Extract the [x, y] coordinate from the center of the cell holding the provided text.  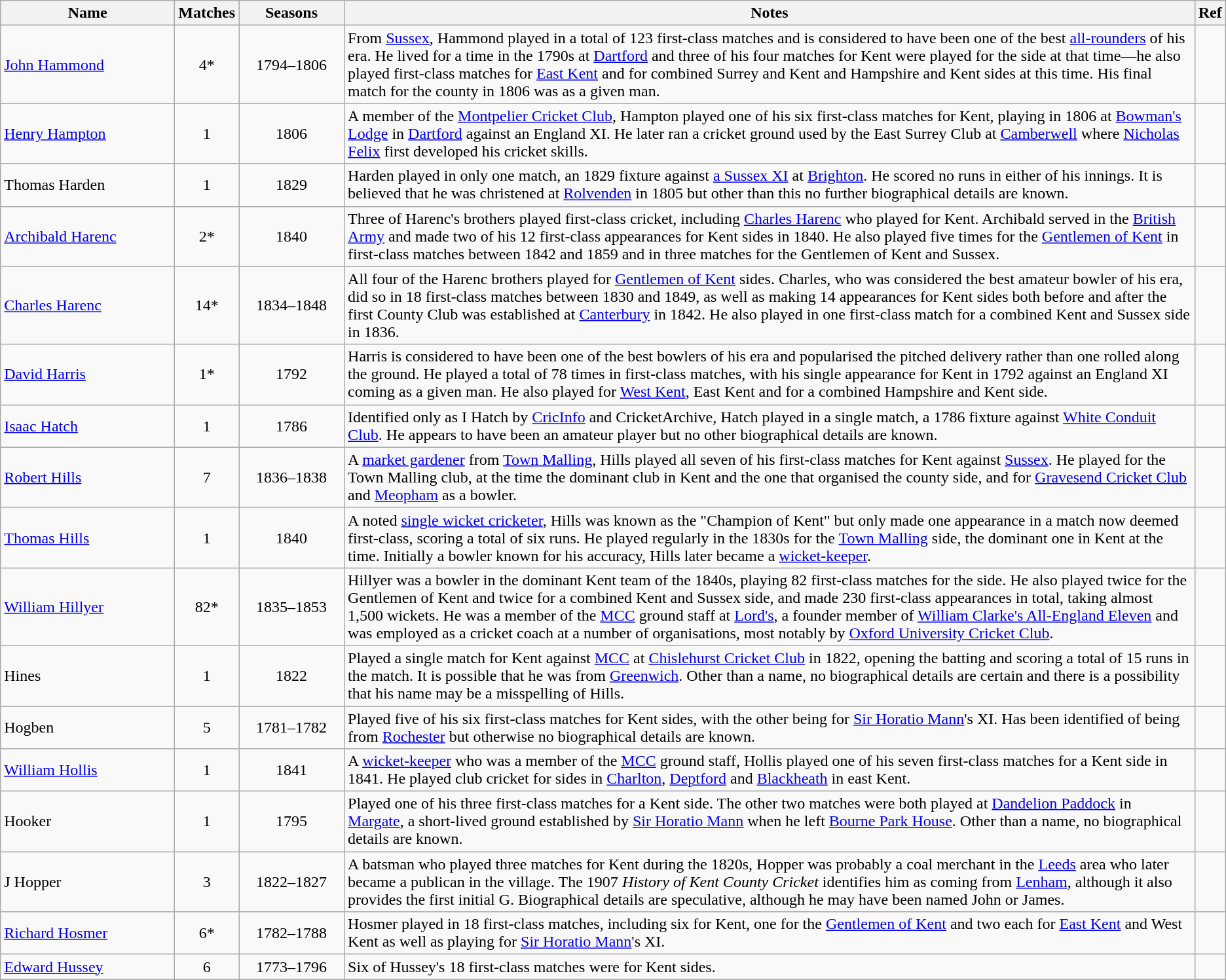
Henry Hampton [88, 134]
1829 [292, 185]
1822 [292, 676]
1786 [292, 426]
1* [207, 374]
John Hammond [88, 64]
2* [207, 236]
1822–1827 [292, 882]
6* [207, 934]
Richard Hosmer [88, 934]
Notes [770, 13]
1773–1796 [292, 967]
1792 [292, 374]
Matches [207, 13]
1841 [292, 770]
William Hollis [88, 770]
Hogben [88, 727]
Robert Hills [88, 477]
1834–1848 [292, 305]
1795 [292, 822]
Thomas Hills [88, 537]
7 [207, 477]
Seasons [292, 13]
J Hopper [88, 882]
Isaac Hatch [88, 426]
Name [88, 13]
6 [207, 967]
William Hillyer [88, 606]
1794–1806 [292, 64]
82* [207, 606]
Ref [1210, 13]
5 [207, 727]
Six of Hussey's 18 first-class matches were for Kent sides. [770, 967]
Charles Harenc [88, 305]
Thomas Harden [88, 185]
4* [207, 64]
1806 [292, 134]
Archibald Harenc [88, 236]
Edward Hussey [88, 967]
1781–1782 [292, 727]
1782–1788 [292, 934]
David Harris [88, 374]
Hines [88, 676]
3 [207, 882]
14* [207, 305]
1836–1838 [292, 477]
1835–1853 [292, 606]
Hooker [88, 822]
